Find where the given text appears and provide that cell's center as (X, Y) coordinate. 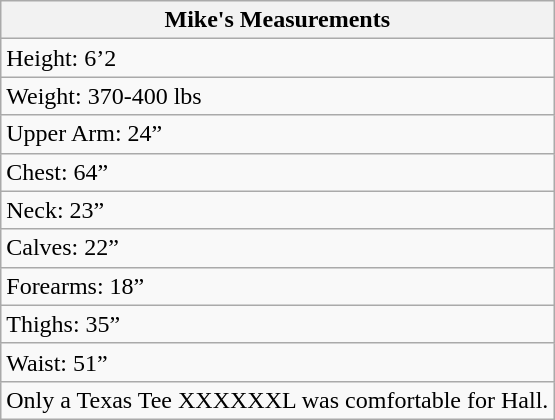
Upper Arm: 24” (278, 134)
Forearms: 18” (278, 286)
Neck: 23” (278, 210)
Weight: 370-400 lbs (278, 96)
Height: 6’2 (278, 58)
Mike's Measurements (278, 20)
Only a Texas Tee XXXXXXL was comfortable for Hall. (278, 400)
Calves: 22” (278, 248)
Thighs: 35” (278, 324)
Chest: 64” (278, 172)
Waist: 51” (278, 362)
